Scan for the cell matching the given text and deliver its [X, Y] coordinate at center. 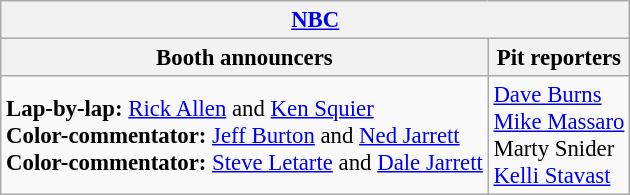
NBC [316, 20]
Dave BurnsMike MassaroMarty SniderKelli Stavast [559, 136]
Lap-by-lap: Rick Allen and Ken SquierColor-commentator: Jeff Burton and Ned JarrettColor-commentator: Steve Letarte and Dale Jarrett [244, 136]
Pit reporters [559, 58]
Booth announcers [244, 58]
